Provide the [X, Y] coordinate of the cell's center where the given text is located.  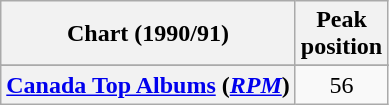
Peakposition [341, 34]
56 [341, 85]
Canada Top Albums (RPM) [148, 85]
Chart (1990/91) [148, 34]
